Pinpoint the cell where the given text exists, returning its (x, y) midpoint coordinate. 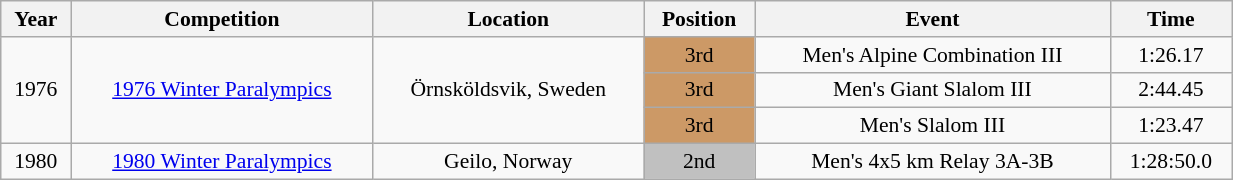
Men's Alpine Combination III (932, 55)
Competition (222, 19)
Time (1171, 19)
Year (36, 19)
Men's Giant Slalom III (932, 90)
2nd (700, 162)
Event (932, 19)
1976 Winter Paralympics (222, 90)
1:26.17 (1171, 55)
Men's 4x5 km Relay 3A-3B (932, 162)
1976 (36, 90)
Örnsköldsvik, Sweden (508, 90)
1:23.47 (1171, 126)
Men's Slalom III (932, 126)
Position (700, 19)
1980 Winter Paralympics (222, 162)
Location (508, 19)
1980 (36, 162)
2:44.45 (1171, 90)
Geilo, Norway (508, 162)
1:28:50.0 (1171, 162)
